Provide the [x, y] coordinate of the cell's center where the given text is located.  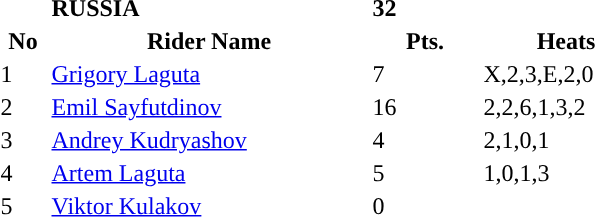
Pts. [425, 41]
Grigory Laguta [209, 74]
16 [425, 107]
Emil Sayfutdinov [209, 107]
7 [425, 74]
Andrey Kudryashov [209, 140]
Artem Laguta [209, 173]
5 [425, 173]
Rider Name [209, 41]
4 [425, 140]
